Detect which cell encompasses the target text, then output its [X, Y] center coordinate. 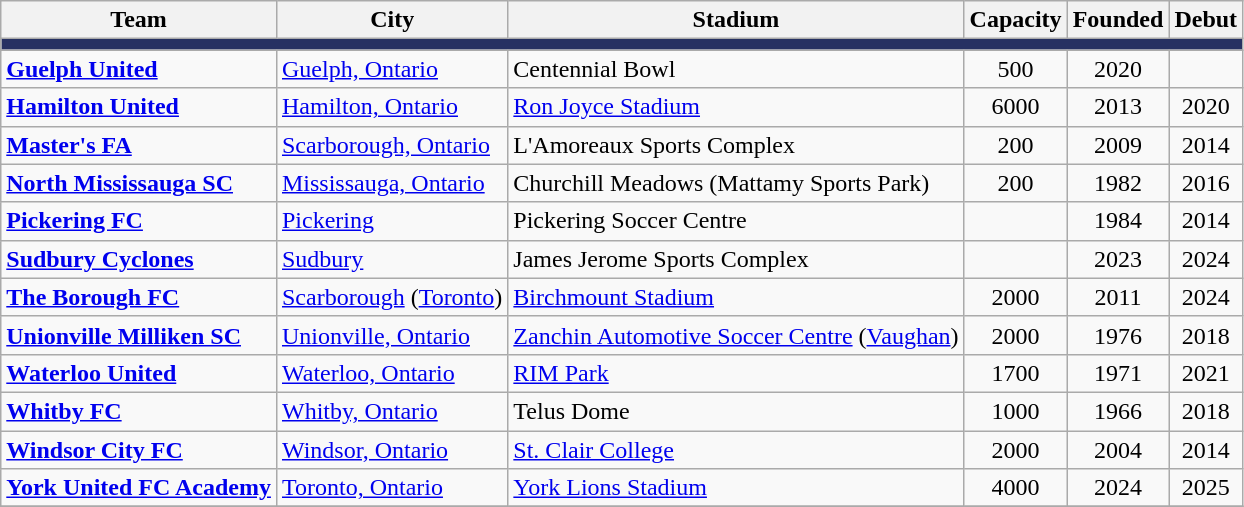
RIM Park [736, 373]
L'Amoreaux Sports Complex [736, 145]
Ron Joyce Stadium [736, 107]
Stadium [736, 20]
1000 [1016, 411]
Guelph, Ontario [392, 69]
6000 [1016, 107]
Unionville, Ontario [392, 335]
Whitby FC [139, 411]
Pickering [392, 221]
Churchill Meadows (Mattamy Sports Park) [736, 183]
Hamilton United [139, 107]
Sudbury [392, 259]
Toronto, Ontario [392, 488]
Capacity [1016, 20]
Zanchin Automotive Soccer Centre (Vaughan) [736, 335]
1982 [1118, 183]
Windsor City FC [139, 449]
2025 [1206, 488]
Hamilton, Ontario [392, 107]
2016 [1206, 183]
Sudbury Cyclones [139, 259]
1971 [1118, 373]
Founded [1118, 20]
4000 [1016, 488]
2011 [1118, 297]
Master's FA [139, 145]
Birchmount Stadium [736, 297]
1976 [1118, 335]
2023 [1118, 259]
Team [139, 20]
1700 [1016, 373]
St. Clair College [736, 449]
1984 [1118, 221]
2009 [1118, 145]
Debut [1206, 20]
Guelph United [139, 69]
Scarborough, Ontario [392, 145]
500 [1016, 69]
2013 [1118, 107]
Whitby, Ontario [392, 411]
The Borough FC [139, 297]
North Mississauga SC [139, 183]
Mississauga, Ontario [392, 183]
1966 [1118, 411]
Pickering FC [139, 221]
City [392, 20]
James Jerome Sports Complex [736, 259]
Unionville Milliken SC [139, 335]
2004 [1118, 449]
York Lions Stadium [736, 488]
Windsor, Ontario [392, 449]
Waterloo United [139, 373]
Centennial Bowl [736, 69]
2021 [1206, 373]
Pickering Soccer Centre [736, 221]
Scarborough (Toronto) [392, 297]
York United FC Academy [139, 488]
Waterloo, Ontario [392, 373]
Telus Dome [736, 411]
